Return (X, Y) of the center of cell containing provided text 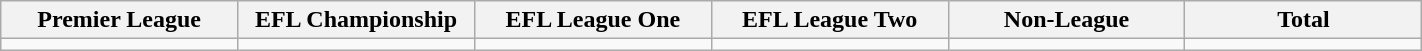
Premier League (120, 20)
Non-League (1066, 20)
EFL Championship (356, 20)
EFL League Two (830, 20)
EFL League One (592, 20)
Total (1304, 20)
